Detect which cell encompasses the target text, then output its (x, y) center coordinate. 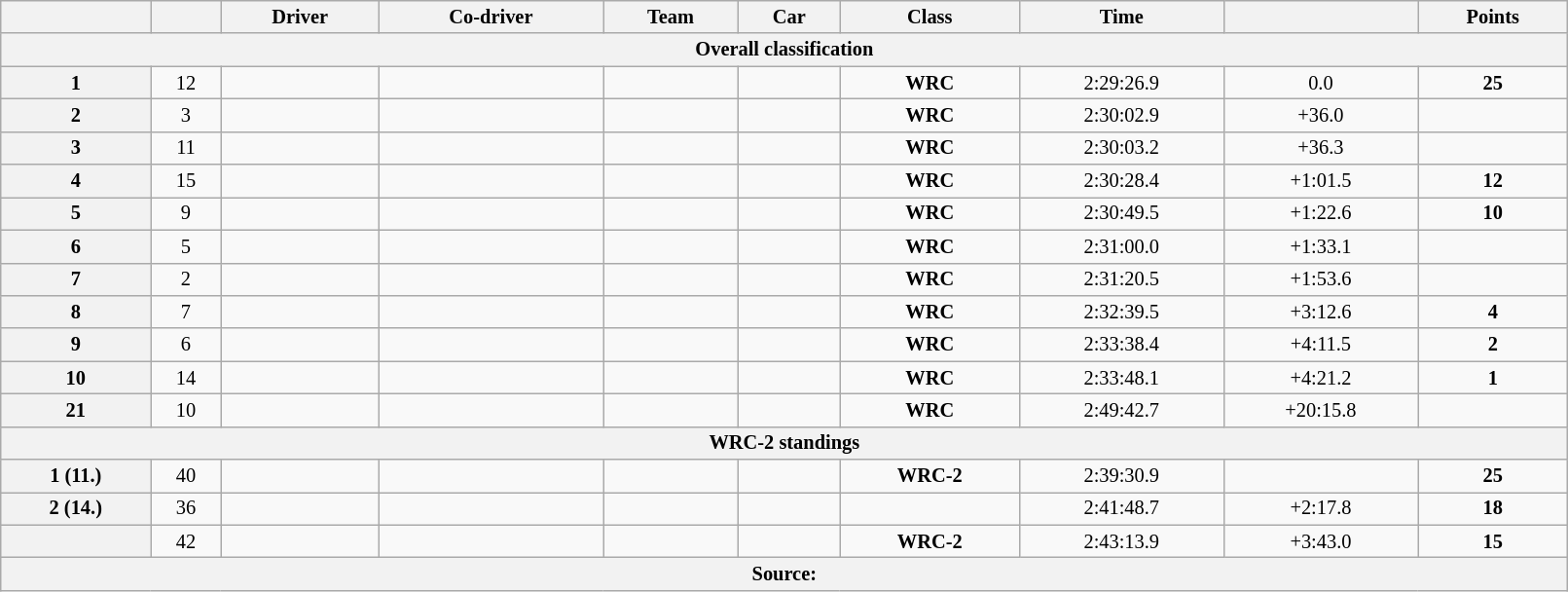
40 (186, 476)
Points (1493, 17)
2:39:30.9 (1121, 476)
Driver (300, 17)
2:31:20.5 (1121, 279)
+36.3 (1320, 148)
2 (14.) (76, 508)
+4:21.2 (1320, 378)
WRC-2 standings (784, 443)
2:43:13.9 (1121, 541)
Time (1121, 17)
36 (186, 508)
2:33:48.1 (1121, 378)
21 (76, 410)
2:29:26.9 (1121, 83)
2:30:28.4 (1121, 181)
Team (672, 17)
+1:53.6 (1320, 279)
2:30:03.2 (1121, 148)
+20:15.8 (1320, 410)
+1:01.5 (1320, 181)
42 (186, 541)
+36.0 (1320, 115)
Class (930, 17)
2:30:02.9 (1121, 115)
Car (788, 17)
+1:22.6 (1320, 213)
2:41:48.7 (1121, 508)
14 (186, 378)
+1:33.1 (1320, 246)
0.0 (1320, 83)
Overall classification (784, 50)
+2:17.8 (1320, 508)
18 (1493, 508)
Source: (784, 573)
Co-driver (491, 17)
2:31:00.0 (1121, 246)
1 (11.) (76, 476)
11 (186, 148)
2:49:42.7 (1121, 410)
+3:43.0 (1320, 541)
2:33:38.4 (1121, 345)
+3:12.6 (1320, 312)
2:30:49.5 (1121, 213)
2:32:39.5 (1121, 312)
8 (76, 312)
+4:11.5 (1320, 345)
